Capture the cell that displays the provided text and extract its [x, y] central coordinate. 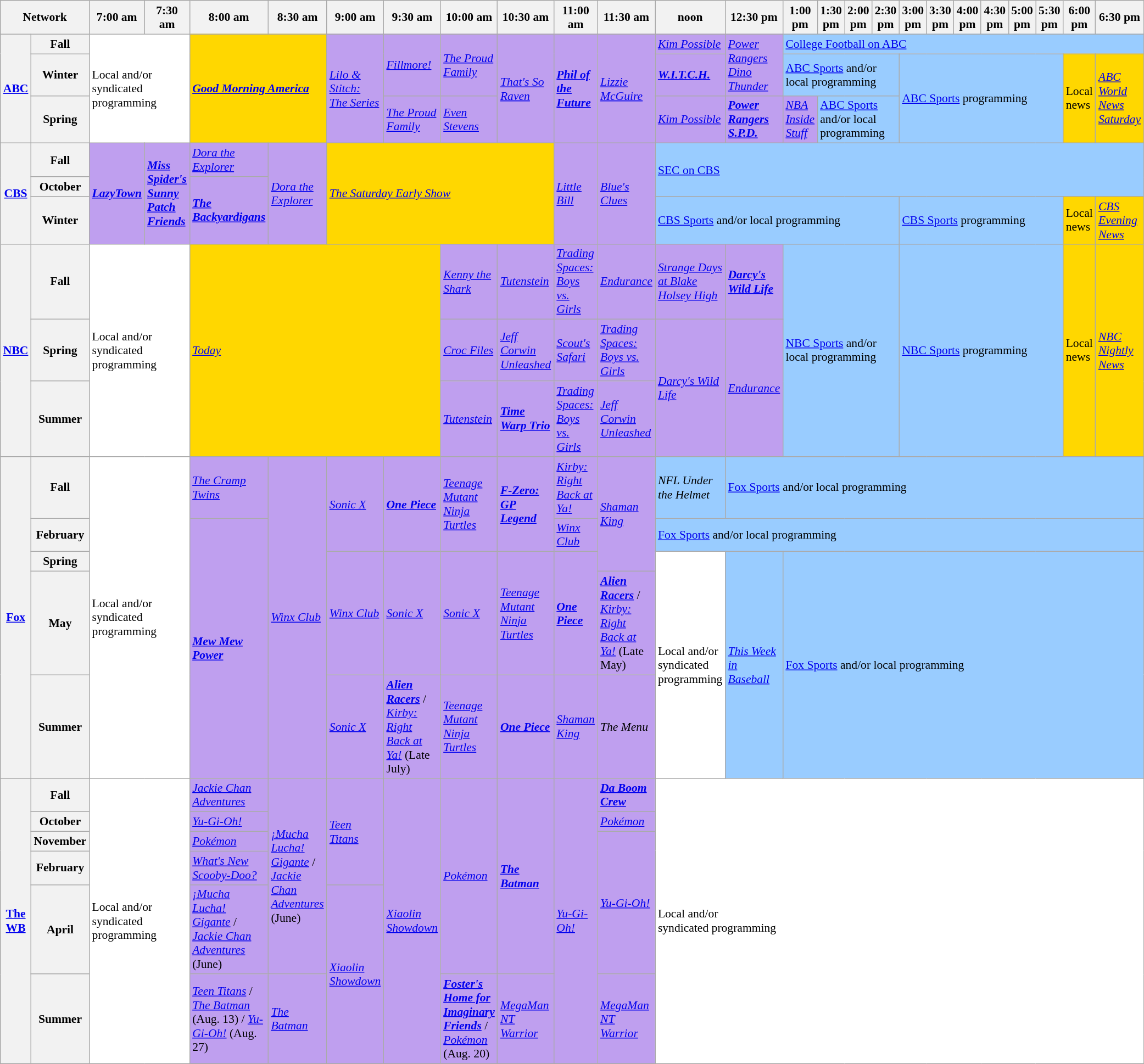
Teen Titans [355, 832]
Good Morning America [258, 89]
10:00 am [469, 18]
Strange Days at Blake Holsey High [690, 282]
F-Zero: GP Legend [526, 504]
Jackie Chan Adventures [228, 795]
6:00 pm [1080, 18]
ABC [16, 89]
NBC [16, 350]
Croc Files [469, 350]
W.I.T.C.H. [690, 75]
What's New Scooby-Doo? [228, 867]
College Football on ABC [963, 44]
CBS Evening News [1119, 221]
Alien Racers / Kirby: Right Back at Ya! (Late May) [626, 624]
NBA Inside Stuff [800, 120]
SEC on CBS [900, 170]
11:30 am [626, 18]
ABC World News Saturday [1119, 99]
Lizzie McGuire [626, 89]
Miss Spider's Sunny Patch Friends [167, 193]
1:00 pm [800, 18]
5:00 pm [1022, 18]
Alien Racers / Kirby: Right Back at Ya! (Late July) [412, 727]
Even Stevens [469, 120]
LazyTown [116, 193]
Scout's Safari [576, 350]
7:30 am [167, 18]
12:30 pm [754, 18]
7:00 am [116, 18]
3:30 pm [940, 18]
Da Boom Crew [626, 795]
The Menu [626, 727]
9:00 am [355, 18]
Phil of the Future [576, 89]
This Week in Baseball [754, 665]
NBC Sports programming [981, 350]
8:30 am [297, 18]
NBC Nightly News [1119, 350]
Lilo & Stitch: The Series [355, 89]
The WB [16, 921]
May [60, 624]
Little Bill [576, 193]
Fillmore! [412, 65]
Today [315, 350]
1:30 pm [831, 18]
The Saturday Early Show [440, 193]
CBS Sports and/or local programming [778, 221]
8:00 am [228, 18]
CBS [16, 193]
ABC Sports programming [981, 99]
Teen Titans / The Batman (Aug. 13) / Yu-Gi-Oh! (Aug. 27) [228, 1019]
That's So Raven [526, 89]
10:30 am [526, 18]
NFL Under the Helmet [690, 488]
Power Rangers Dino Thunder [754, 65]
2:30 pm [886, 18]
CBS Sports programming [981, 221]
The Backyardigans [228, 210]
Foster's Home for Imaginary Friends / Pokémon (Aug. 20) [469, 1019]
Fox [16, 618]
3:00 pm [913, 18]
Time Warp Trio [526, 419]
4:00 pm [968, 18]
5:30 pm [1050, 18]
April [60, 929]
noon [690, 18]
Power Rangers S.P.D. [754, 120]
The Cramp Twins [228, 488]
Network [45, 18]
Blue's Clues [626, 193]
11:00 am [576, 18]
2:00 pm [858, 18]
NBC Sports and/or local programming [841, 350]
Kirby: Right Back at Ya! [576, 488]
Mew Mew Power [228, 648]
November [60, 842]
6:30 pm [1119, 18]
9:30 am [412, 18]
Kenny the Shark [469, 282]
4:30 pm [995, 18]
